Find where the given text appears and provide that cell's center as (x, y) coordinate. 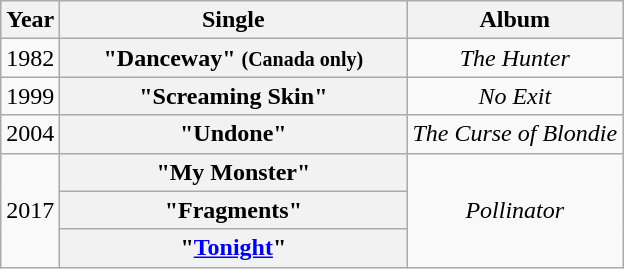
1999 (30, 96)
Album (515, 20)
"Fragments" (234, 210)
Year (30, 20)
No Exit (515, 96)
"Undone" (234, 134)
"Tonight" (234, 248)
1982 (30, 58)
"My Monster" (234, 172)
2004 (30, 134)
"Danceway" (Canada only) (234, 58)
The Curse of Blondie (515, 134)
2017 (30, 210)
"Screaming Skin" (234, 96)
Pollinator (515, 210)
Single (234, 20)
The Hunter (515, 58)
